Scan for the cell matching the given text and deliver its (x, y) coordinate at center. 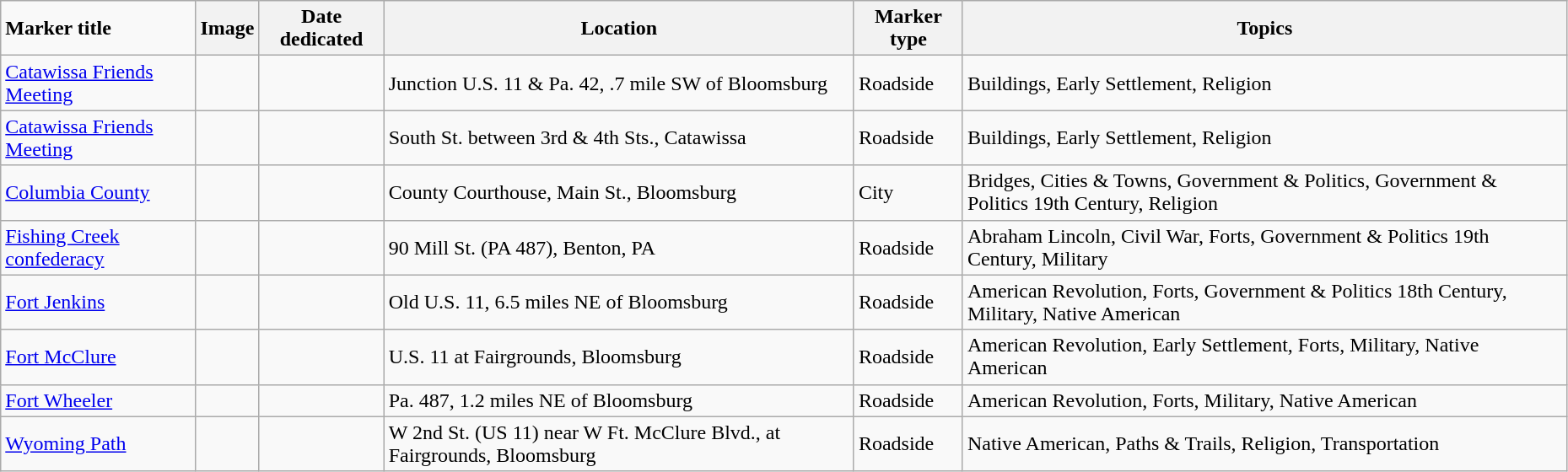
Marker type (908, 29)
Native American, Paths & Trails, Religion, Transportation (1264, 443)
Fort Wheeler (98, 400)
W 2nd St. (US 11) near W Ft. McClure Blvd., at Fairgrounds, Bloomsburg (619, 443)
Junction U.S. 11 & Pa. 42, .7 mile SW of Bloomsburg (619, 83)
Bridges, Cities & Towns, Government & Politics, Government & Politics 19th Century, Religion (1264, 192)
Fort McClure (98, 357)
American Revolution, Forts, Government & Politics 18th Century, Military, Native American (1264, 302)
Marker title (98, 29)
90 Mill St. (PA 487), Benton, PA (619, 248)
City (908, 192)
Columbia County (98, 192)
Date dedicated (321, 29)
Image (228, 29)
Fort Jenkins (98, 302)
U.S. 11 at Fairgrounds, Bloomsburg (619, 357)
County Courthouse, Main St., Bloomsburg (619, 192)
Pa. 487, 1.2 miles NE of Bloomsburg (619, 400)
South St. between 3rd & 4th Sts., Catawissa (619, 138)
Abraham Lincoln, Civil War, Forts, Government & Politics 19th Century, Military (1264, 248)
Topics (1264, 29)
Wyoming Path (98, 443)
American Revolution, Forts, Military, Native American (1264, 400)
American Revolution, Early Settlement, Forts, Military, Native American (1264, 357)
Old U.S. 11, 6.5 miles NE of Bloomsburg (619, 302)
Fishing Creek confederacy (98, 248)
Location (619, 29)
